For the text-containing cell, return its midpoint in [x, y] coordinate format. 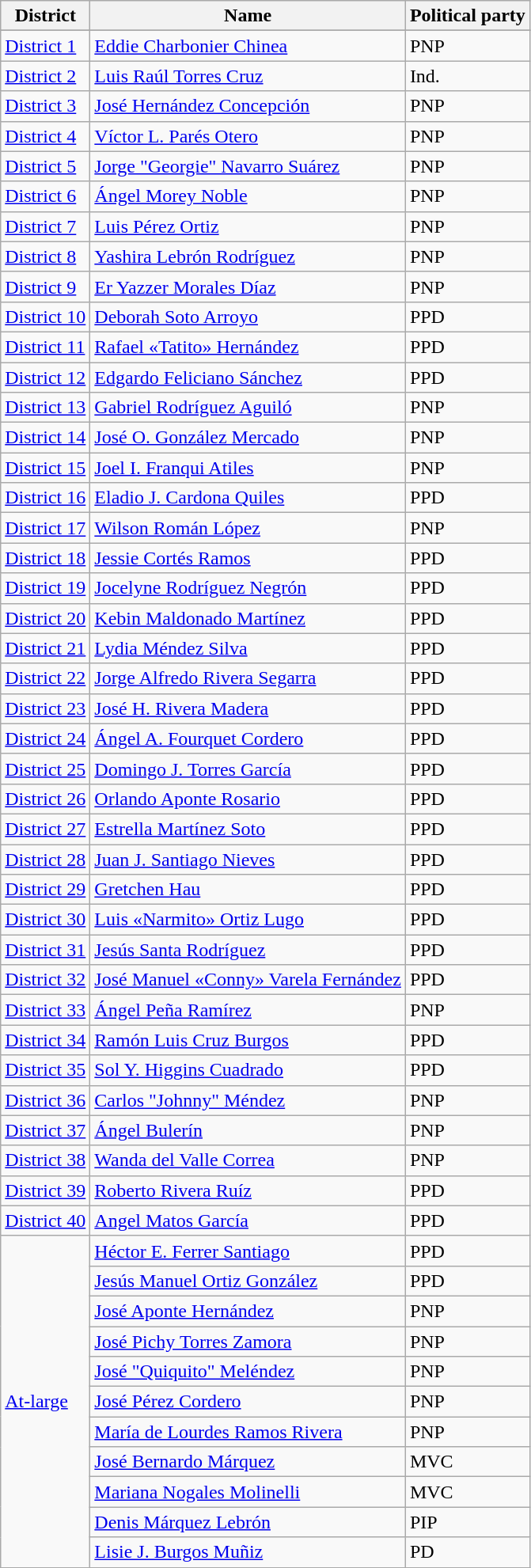
Ind. [467, 76]
Domingo J. Torres García [248, 769]
Angel Matos García [248, 1221]
District 6 [46, 196]
José Pichy Torres Zamora [248, 1342]
Edgardo Feliciano Sánchez [248, 378]
District 24 [46, 738]
District 12 [46, 378]
District 15 [46, 468]
Jorge Alfredo Rivera Segarra [248, 678]
Jocelyne Rodríguez Negrón [248, 588]
Political party [467, 16]
District 29 [46, 890]
Rafael «Tatito» Hernández [248, 347]
Luis Raúl Torres Cruz [248, 76]
Kebin Maldonado Martínez [248, 618]
Jesús Manuel Ortiz González [248, 1281]
José Pérez Cordero [248, 1402]
At-large [46, 1401]
District 28 [46, 859]
District 22 [46, 678]
Víctor L. Parés Otero [248, 136]
District 31 [46, 950]
Gabriel Rodríguez Aguiló [248, 408]
Denis Márquez Lebrón [248, 1522]
José "Quiquito" Meléndez [248, 1372]
District 2 [46, 76]
District 19 [46, 588]
District 4 [46, 136]
Ángel Bulerín [248, 1130]
Eddie Charbonier Chinea [248, 46]
María de Lourdes Ramos Rivera [248, 1432]
Eladio J. Cardona Quiles [248, 498]
District 18 [46, 558]
District 10 [46, 317]
District 35 [46, 1070]
José Manuel «Conny» Varela Fernández [248, 980]
District 26 [46, 799]
Carlos "Johnny" Méndez [248, 1100]
District 1 [46, 46]
Orlando Aponte Rosario [248, 799]
Mariana Nogales Molinelli [248, 1492]
District 9 [46, 287]
Héctor E. Ferrer Santiago [248, 1251]
José Bernardo Márquez [248, 1462]
District 8 [46, 256]
District 30 [46, 920]
District 38 [46, 1160]
District 40 [46, 1221]
Wanda del Valle Correa [248, 1160]
Estrella Martínez Soto [248, 829]
District 37 [46, 1130]
Wilson Román López [248, 528]
Roberto Rivera Ruíz [248, 1190]
District 27 [46, 829]
District 14 [46, 438]
Luis «Narmito» Ortiz Lugo [248, 920]
Ángel Morey Noble [248, 196]
District 36 [46, 1100]
District 23 [46, 708]
PD [467, 1552]
District 34 [46, 1040]
District 13 [46, 408]
District 16 [46, 498]
District 20 [46, 618]
District 17 [46, 528]
José Hernández Concepción [248, 106]
Er Yazzer Morales Díaz [248, 287]
District 39 [46, 1190]
District 7 [46, 226]
Juan J. Santiago Nieves [248, 859]
District [46, 16]
Lisie J. Burgos Muñiz [248, 1552]
Name [248, 16]
Deborah Soto Arroyo [248, 317]
Gretchen Hau [248, 890]
District 5 [46, 166]
District 25 [46, 769]
District 11 [46, 347]
Jesús Santa Rodríguez [248, 950]
District 33 [46, 1010]
Ángel Peña Ramírez [248, 1010]
Lydia Méndez Silva [248, 648]
José O. González Mercado [248, 438]
District 32 [46, 980]
Jorge "Georgie" Navarro Suárez [248, 166]
District 3 [46, 106]
District 21 [46, 648]
Luis Pérez Ortiz [248, 226]
PIP [467, 1522]
José Aponte Hernández [248, 1311]
José H. Rivera Madera [248, 708]
Ángel A. Fourquet Cordero [248, 738]
Jessie Cortés Ramos [248, 558]
Ramón Luis Cruz Burgos [248, 1040]
Joel I. Franqui Atiles [248, 468]
Sol Y. Higgins Cuadrado [248, 1070]
Yashira Lebrón Rodríguez [248, 256]
